Return (x, y) of the center of cell containing provided text 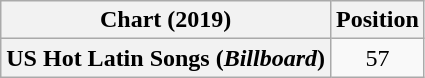
Position (378, 20)
57 (378, 58)
US Hot Latin Songs (Billboard) (166, 58)
Chart (2019) (166, 20)
